From the cell containing the given text, extract its center point as [X, Y] coordinate. 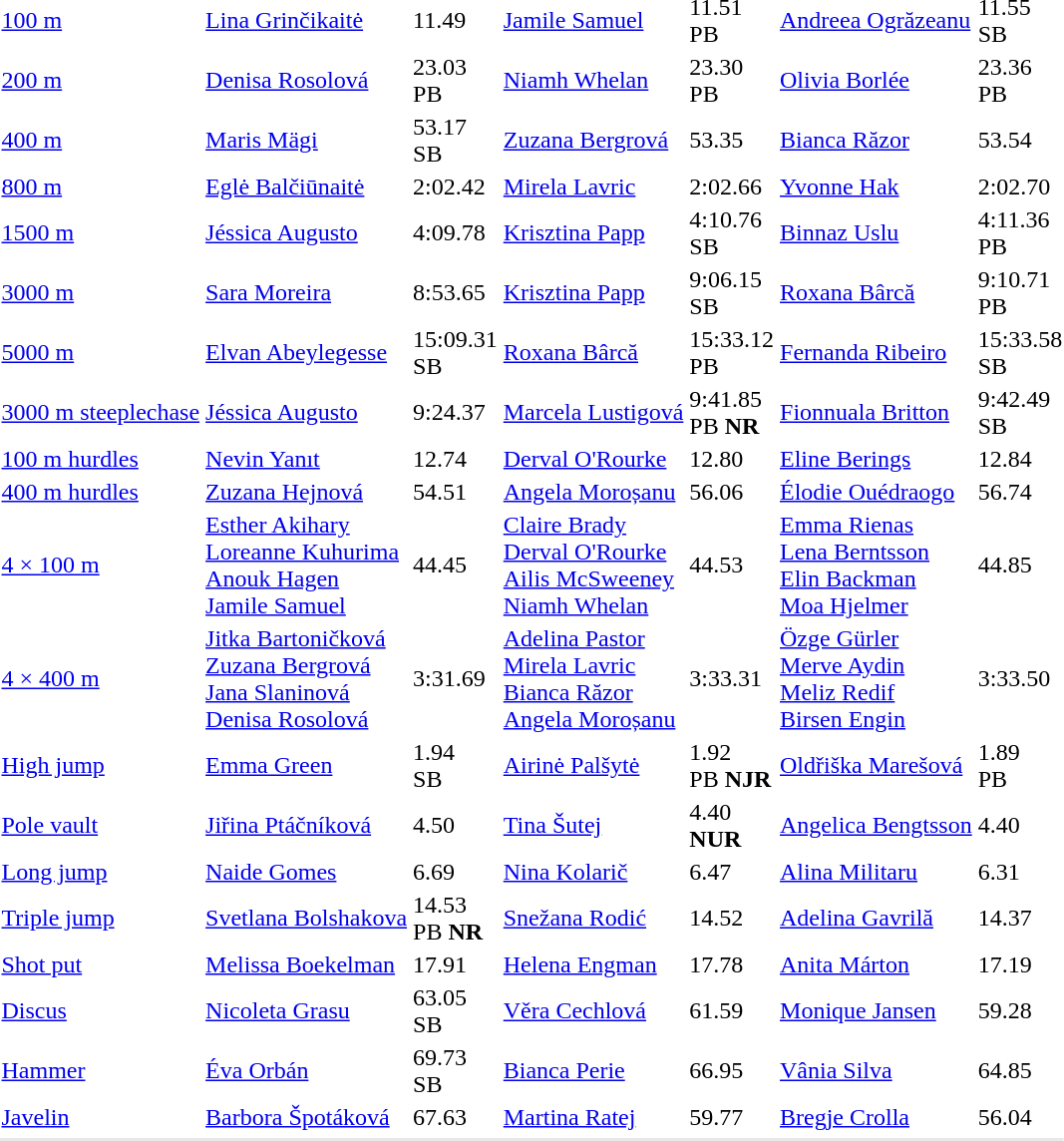
Maris Mägi [307, 140]
Bianca Perie [593, 1071]
Barbora Špotáková [307, 1117]
53.17SB [456, 140]
4.50 [456, 826]
4 × 100 m [101, 565]
12.74 [456, 459]
Özge GürlerMerve AydinMeliz RedifBirsen Engin [877, 678]
Emma Green [307, 766]
14.37 [1020, 918]
Sara Moreira [307, 293]
56.06 [732, 492]
54.51 [456, 492]
Bianca Răzor [877, 140]
44.53 [732, 565]
Mirela Lavric [593, 187]
Derval O'Rourke [593, 459]
4.40NUR [732, 826]
8:53.65 [456, 293]
Věra Cechlová [593, 1011]
6.47 [732, 872]
2:02.70 [1020, 187]
23.36PB [1020, 80]
64.85 [1020, 1071]
15:33.12PB [732, 353]
Eline Berings [877, 459]
Anita Márton [877, 964]
Airinė Palšytė [593, 766]
14.53PB NR [456, 918]
Denisa Rosolová [307, 80]
Éva Orbán [307, 1071]
Snežana Rodić [593, 918]
Svetlana Bolshakova [307, 918]
Tina Šutej [593, 826]
23.30PB [732, 80]
Olivia Borlée [877, 80]
Nina Kolarič [593, 872]
400 m hurdles [101, 492]
66.95 [732, 1071]
Triple jump [101, 918]
17.19 [1020, 964]
14.52 [732, 918]
Naide Gomes [307, 872]
Fernanda Ribeiro [877, 353]
Marcela Lustigová [593, 413]
15:33.58SB [1020, 353]
Hammer [101, 1071]
Shot put [101, 964]
1.89PB [1020, 766]
5000 m [101, 353]
Niamh Whelan [593, 80]
44.45 [456, 565]
59.28 [1020, 1011]
Adelina Gavrilă [877, 918]
9:10.71PB [1020, 293]
4:09.78 [456, 233]
63.05SB [456, 1011]
Discus [101, 1011]
Yvonne Hak [877, 187]
3000 m steeplechase [101, 413]
15:09.31SB [456, 353]
61.59 [732, 1011]
4.40 [1020, 826]
1.94SB [456, 766]
4 × 400 m [101, 678]
200 m [101, 80]
100 m hurdles [101, 459]
800 m [101, 187]
44.85 [1020, 565]
Claire BradyDerval O'RourkeAilis McSweeney Niamh Whelan [593, 565]
Alina Militaru [877, 872]
3:33.50 [1020, 678]
6.31 [1020, 872]
12.84 [1020, 459]
Bregje Crolla [877, 1117]
17.78 [732, 964]
17.91 [456, 964]
59.77 [732, 1117]
Martina Ratej [593, 1117]
3000 m [101, 293]
Javelin [101, 1117]
53.35 [732, 140]
12.80 [732, 459]
High jump [101, 766]
53.54 [1020, 140]
Jitka BartoničkováZuzana BergrováJana SlaninováDenisa Rosolová [307, 678]
56.74 [1020, 492]
Helena Engman [593, 964]
Monique Jansen [877, 1011]
400 m [101, 140]
9:06.15SB [732, 293]
Binnaz Uslu [877, 233]
2:02.42 [456, 187]
Angela Moroșanu [593, 492]
Jiřina Ptáčníková [307, 826]
Oldřiška Marešová [877, 766]
Melissa Boekelman [307, 964]
Fionnuala Britton [877, 413]
Elvan Abeylegesse [307, 353]
1.92PB NJR [732, 766]
6.69 [456, 872]
4:10.76SB [732, 233]
Esther AkiharyLoreanne KuhurimaAnouk HagenJamile Samuel [307, 565]
Pole vault [101, 826]
9:24.37 [456, 413]
Angelica Bengtsson [877, 826]
Vânia Silva [877, 1071]
9:42.49SB [1020, 413]
69.73SB [456, 1071]
Zuzana Bergrová [593, 140]
Zuzana Hejnová [307, 492]
Élodie Ouédraogo [877, 492]
23.03PB [456, 80]
2:02.66 [732, 187]
Eglė Balčiūnaitė [307, 187]
67.63 [456, 1117]
4:11.36PB [1020, 233]
Nevin Yanıt [307, 459]
1500 m [101, 233]
Long jump [101, 872]
3:33.31 [732, 678]
56.04 [1020, 1117]
9:41.85PB NR [732, 413]
Nicoleta Grasu [307, 1011]
Emma RienasLena BerntssonElin BackmanMoa Hjelmer [877, 565]
Adelina PastorMirela LavricBianca Răzor Angela Moroșanu [593, 678]
3:31.69 [456, 678]
